Capture the cell that displays the provided text and extract its (X, Y) central coordinate. 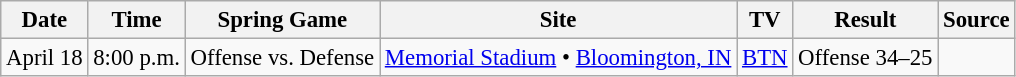
Offense 34–25 (866, 58)
Memorial Stadium • Bloomington, IN (558, 58)
TV (765, 20)
Time (136, 20)
Source (976, 20)
Result (866, 20)
Site (558, 20)
8:00 p.m. (136, 58)
Offense vs. Defense (282, 58)
Spring Game (282, 20)
BTN (765, 58)
April 18 (44, 58)
Date (44, 20)
